Extract the (x, y) coordinate from the center of the cell holding the provided text.  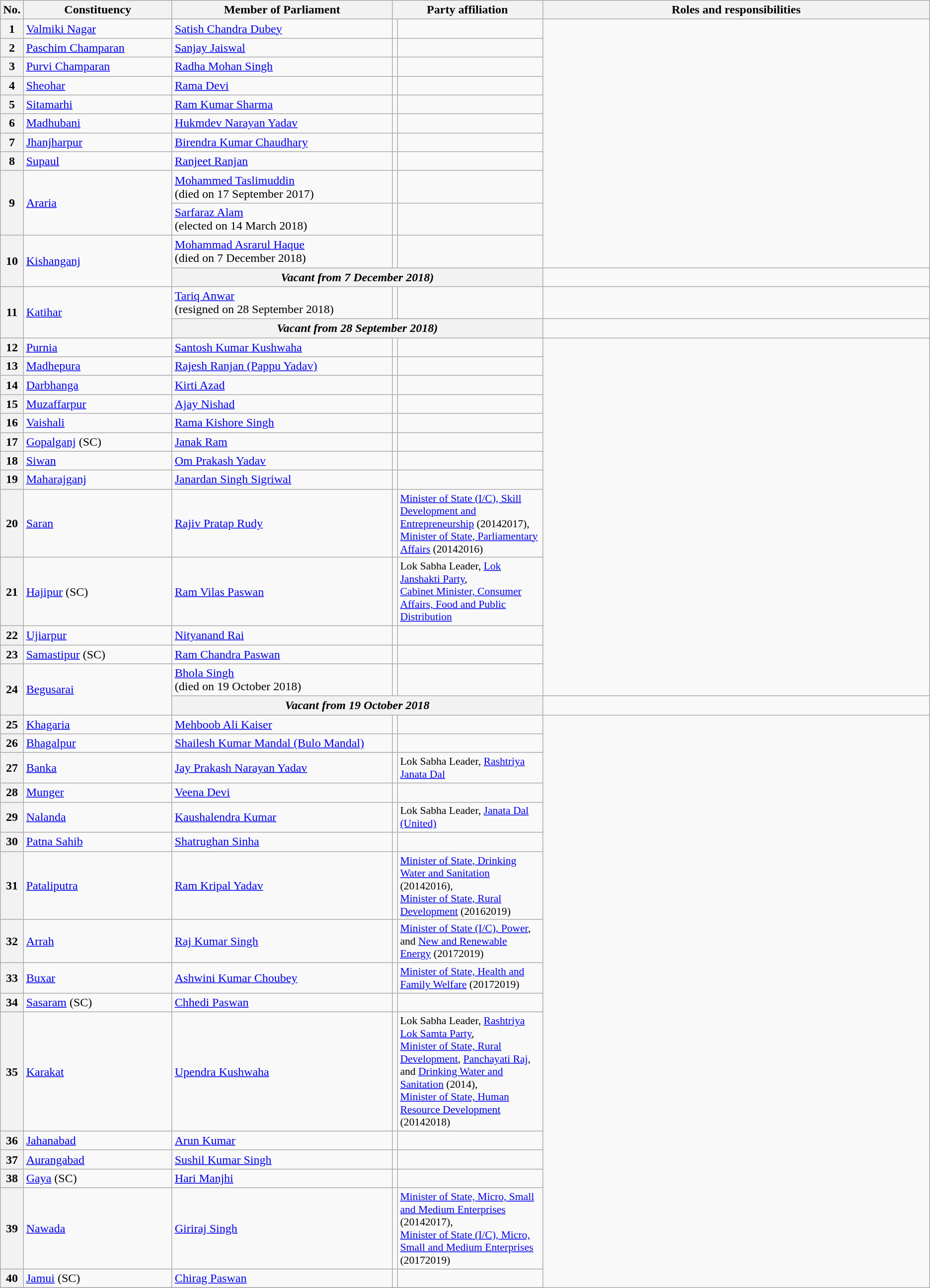
Shailesh Kumar Mandal (Bulo Mandal) (282, 743)
19 (12, 480)
Sarfaraz Alam(elected on 14 March 2018) (282, 219)
Araria (97, 203)
Raj Kumar Singh (282, 941)
Vacant from 28 September 2018) (357, 328)
10 (12, 260)
22 (12, 635)
Lok Sabha Leader, Lok Janshakti Party,Cabinet Minister, Consumer Affairs, Food and Public Distribution (470, 592)
6 (12, 123)
Rajesh Ranjan (Pappu Yadav) (282, 366)
Ujiarpur (97, 635)
21 (12, 592)
18 (12, 461)
Patna Sahib (97, 842)
Ram Kumar Sharma (282, 104)
Sheohar (97, 85)
Jahanabad (97, 1140)
Darbhanga (97, 385)
Arrah (97, 941)
25 (12, 724)
Radha Mohan Singh (282, 67)
Mohammed Taslimuddin(died on 17 September 2017) (282, 187)
Mehboob Ali Kaiser (282, 724)
Sasaram (SC) (97, 1003)
Roles and responsibilities (736, 10)
36 (12, 1140)
31 (12, 885)
24 (12, 690)
9 (12, 203)
Bhagalpur (97, 743)
Karakat (97, 1072)
Samastipur (SC) (97, 654)
Maharajganj (97, 480)
Birendra Kumar Chaudhary (282, 142)
Vacant from 19 October 2018 (357, 706)
3 (12, 67)
8 (12, 161)
Katihar (97, 312)
1 (12, 29)
Nalanda (97, 817)
Jamui (SC) (97, 1279)
Paschim Champaran (97, 48)
20 (12, 523)
11 (12, 312)
Ram Kripal Yadav (282, 885)
5 (12, 104)
Minister of State, Health and Family Welfare (20172019) (470, 978)
Bhola Singh(died on 19 October 2018) (282, 680)
38 (12, 1178)
39 (12, 1228)
Hajipur (SC) (97, 592)
Minister of State (I/C), Power, and New and Renewable Energy (20172019) (470, 941)
Janak Ram (282, 442)
Om Prakash Yadav (282, 461)
Aurangabad (97, 1159)
Valmiki Nagar (97, 29)
Nawada (97, 1228)
Hari Manjhi (282, 1178)
28 (12, 793)
Pataliputra (97, 885)
Vacant from 7 December 2018) (357, 277)
7 (12, 142)
Saran (97, 523)
Chhedi Paswan (282, 1003)
Ram Chandra Paswan (282, 654)
15 (12, 404)
Constituency (97, 10)
Tariq Anwar(resigned on 28 September 2018) (282, 303)
Madhepura (97, 366)
Shatrughan Sinha (282, 842)
35 (12, 1072)
Member of Parliament (282, 10)
Buxar (97, 978)
Minister of State (I/C), Skill Development and Entrepreneurship (20142017),Minister of State, Parliamentary Affairs (20142016) (470, 523)
No. (12, 10)
Rama Kishore Singh (282, 423)
Kishanganj (97, 260)
Begusarai (97, 690)
Banka (97, 768)
Kirti Azad (282, 385)
Gaya (SC) (97, 1178)
40 (12, 1279)
37 (12, 1159)
30 (12, 842)
Khagaria (97, 724)
Satish Chandra Dubey (282, 29)
17 (12, 442)
Ram Vilas Paswan (282, 592)
Madhubani (97, 123)
27 (12, 768)
Kaushalendra Kumar (282, 817)
Chirag Paswan (282, 1279)
Lok Sabha Leader, Janata Dal (United) (470, 817)
Supaul (97, 161)
Arun Kumar (282, 1140)
Jay Prakash Narayan Yadav (282, 768)
Mohammad Asrarul Haque(died on 7 December 2018) (282, 251)
29 (12, 817)
Santosh Kumar Kushwaha (282, 347)
Minister of State, Micro, Small and Medium Enterprises (20142017),Minister of State (I/C), Micro, Small and Medium Enterprises (20172019) (470, 1228)
Jhanjharpur (97, 142)
Party affiliation (467, 10)
Giriraj Singh (282, 1228)
4 (12, 85)
32 (12, 941)
Purnia (97, 347)
12 (12, 347)
Ajay Nishad (282, 404)
2 (12, 48)
Nityanand Rai (282, 635)
Hukmdev Narayan Yadav (282, 123)
Rama Devi (282, 85)
Lok Sabha Leader, Rashtriya Janata Dal (470, 768)
Sanjay Jaiswal (282, 48)
Purvi Champaran (97, 67)
Munger (97, 793)
Janardan Singh Sigriwal (282, 480)
Upendra Kushwaha (282, 1072)
23 (12, 654)
Minister of State, Drinking Water and Sanitation (20142016),Minister of State, Rural Development (20162019) (470, 885)
Gopalganj (SC) (97, 442)
Vaishali (97, 423)
Ranjeet Ranjan (282, 161)
16 (12, 423)
Sitamarhi (97, 104)
14 (12, 385)
34 (12, 1003)
Veena Devi (282, 793)
Sushil Kumar Singh (282, 1159)
Siwan (97, 461)
26 (12, 743)
13 (12, 366)
Rajiv Pratap Rudy (282, 523)
Muzaffarpur (97, 404)
33 (12, 978)
Ashwini Kumar Choubey (282, 978)
